Return the (X, Y) coordinate for the center point of the cell that contains the specified text.  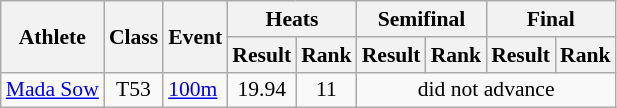
11 (326, 90)
did not advance (486, 90)
Final (550, 19)
100m (195, 90)
Athlete (52, 36)
Semifinal (422, 19)
Class (134, 36)
Heats (292, 19)
T53 (134, 90)
Mada Sow (52, 90)
19.94 (262, 90)
Event (195, 36)
